Find where the given text appears and provide that cell's center as [x, y] coordinate. 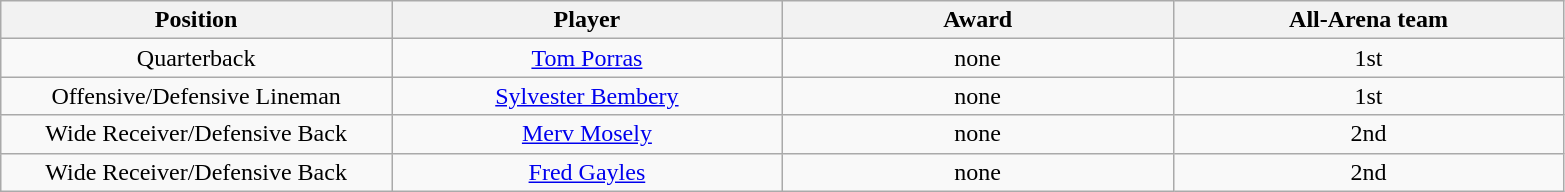
Merv Mosely [588, 134]
All-Arena team [1368, 20]
Player [588, 20]
Offensive/Defensive Lineman [196, 96]
Fred Gayles [588, 172]
Quarterback [196, 58]
Tom Porras [588, 58]
Sylvester Bembery [588, 96]
Position [196, 20]
Award [978, 20]
